Find where the given text appears and provide that cell's center as [X, Y] coordinate. 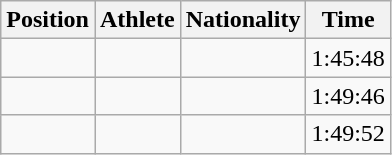
Time [348, 20]
Athlete [137, 20]
Nationality [243, 20]
1:49:52 [348, 134]
1:45:48 [348, 58]
Position [48, 20]
1:49:46 [348, 96]
